Detect which cell encompasses the target text, then output its (x, y) center coordinate. 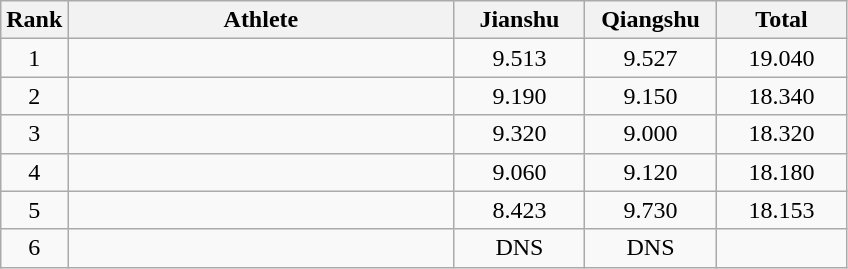
9.527 (650, 58)
9.730 (650, 210)
Jianshu (520, 20)
8.423 (520, 210)
9.150 (650, 96)
18.180 (782, 172)
Athlete (261, 20)
Total (782, 20)
4 (34, 172)
2 (34, 96)
18.320 (782, 134)
5 (34, 210)
3 (34, 134)
Qiangshu (650, 20)
18.340 (782, 96)
9.120 (650, 172)
9.513 (520, 58)
1 (34, 58)
9.190 (520, 96)
9.000 (650, 134)
9.060 (520, 172)
9.320 (520, 134)
18.153 (782, 210)
19.040 (782, 58)
6 (34, 248)
Rank (34, 20)
